Scan for the cell matching the given text and deliver its [x, y] coordinate at center. 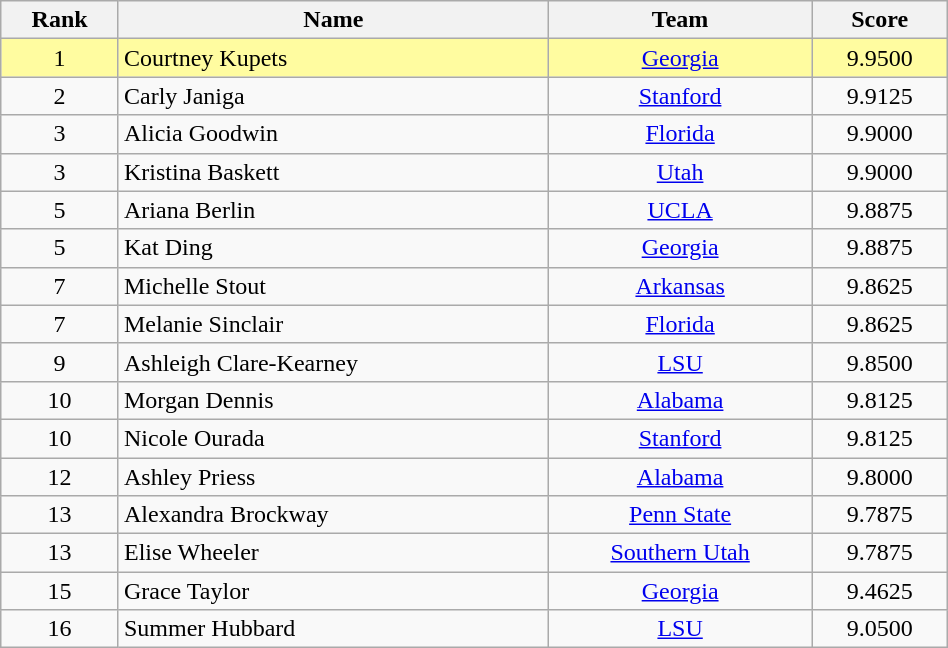
Ashley Priess [333, 477]
Southern Utah [680, 553]
Carly Janiga [333, 96]
Name [333, 20]
Alicia Goodwin [333, 134]
9.9500 [880, 58]
9 [60, 362]
12 [60, 477]
Arkansas [680, 286]
Elise Wheeler [333, 553]
Kat Ding [333, 248]
UCLA [680, 210]
Score [880, 20]
2 [60, 96]
9.4625 [880, 591]
Michelle Stout [333, 286]
Alexandra Brockway [333, 515]
9.0500 [880, 629]
Summer Hubbard [333, 629]
9.8000 [880, 477]
Ashleigh Clare-Kearney [333, 362]
Nicole Ourada [333, 438]
Courtney Kupets [333, 58]
Penn State [680, 515]
9.9125 [880, 96]
Ariana Berlin [333, 210]
15 [60, 591]
Rank [60, 20]
Utah [680, 172]
Morgan Dennis [333, 400]
Melanie Sinclair [333, 324]
Kristina Baskett [333, 172]
9.8500 [880, 362]
Team [680, 20]
1 [60, 58]
16 [60, 629]
Grace Taylor [333, 591]
